For the text-containing cell, return its midpoint in (x, y) coordinate format. 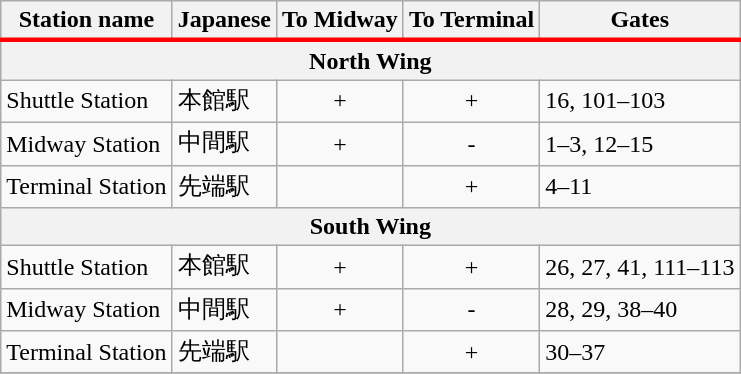
South Wing (370, 227)
Gates (640, 21)
Station name (86, 21)
To Midway (340, 21)
1–3, 12–15 (640, 144)
26, 27, 41, 111–113 (640, 268)
16, 101–103 (640, 102)
28, 29, 38–40 (640, 310)
4–11 (640, 186)
30–37 (640, 352)
To Terminal (471, 21)
North Wing (370, 60)
Japanese (224, 21)
